Find where the given text appears and provide that cell's center as (x, y) coordinate. 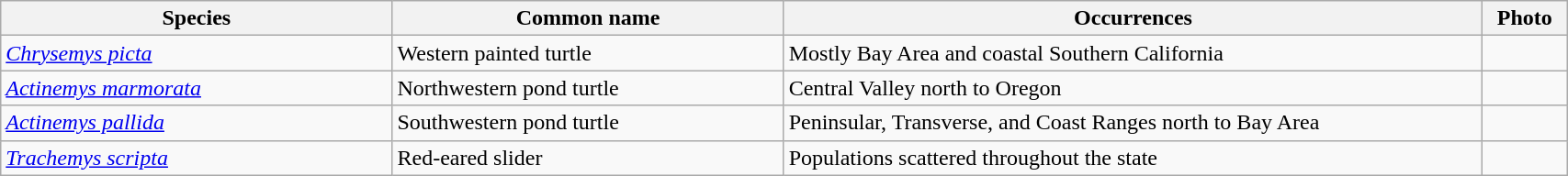
Red-eared slider (588, 158)
Actinemys pallida (197, 123)
Southwestern pond turtle (588, 123)
Chrysemys picta (197, 53)
Photo (1525, 18)
Populations scattered throughout the state (1134, 158)
Central Valley north to Oregon (1134, 88)
Common name (588, 18)
Actinemys marmorata (197, 88)
Western painted turtle (588, 53)
Species (197, 18)
Northwestern pond turtle (588, 88)
Trachemys scripta (197, 158)
Mostly Bay Area and coastal Southern California (1134, 53)
Peninsular, Transverse, and Coast Ranges north to Bay Area (1134, 123)
Occurrences (1134, 18)
